Capture the cell that displays the provided text and extract its [x, y] central coordinate. 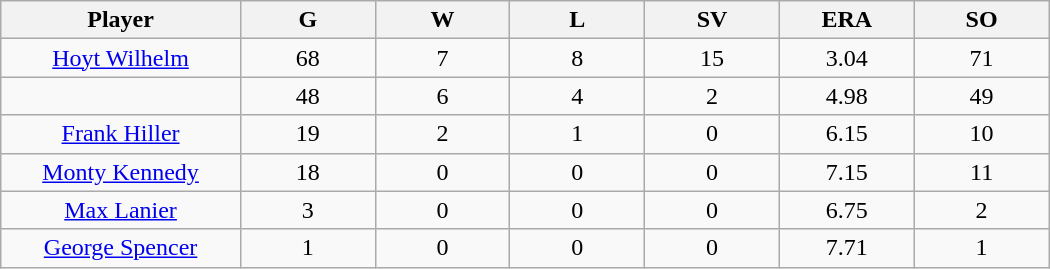
48 [308, 96]
4.98 [846, 96]
15 [712, 58]
G [308, 20]
6.15 [846, 134]
49 [982, 96]
Monty Kennedy [121, 172]
George Spencer [121, 248]
Player [121, 20]
7.71 [846, 248]
4 [578, 96]
SO [982, 20]
SV [712, 20]
19 [308, 134]
7.15 [846, 172]
18 [308, 172]
68 [308, 58]
10 [982, 134]
L [578, 20]
3 [308, 210]
Hoyt Wilhelm [121, 58]
3.04 [846, 58]
7 [442, 58]
Frank Hiller [121, 134]
ERA [846, 20]
Max Lanier [121, 210]
W [442, 20]
6.75 [846, 210]
6 [442, 96]
11 [982, 172]
8 [578, 58]
71 [982, 58]
